Capture the cell that displays the provided text and extract its (X, Y) central coordinate. 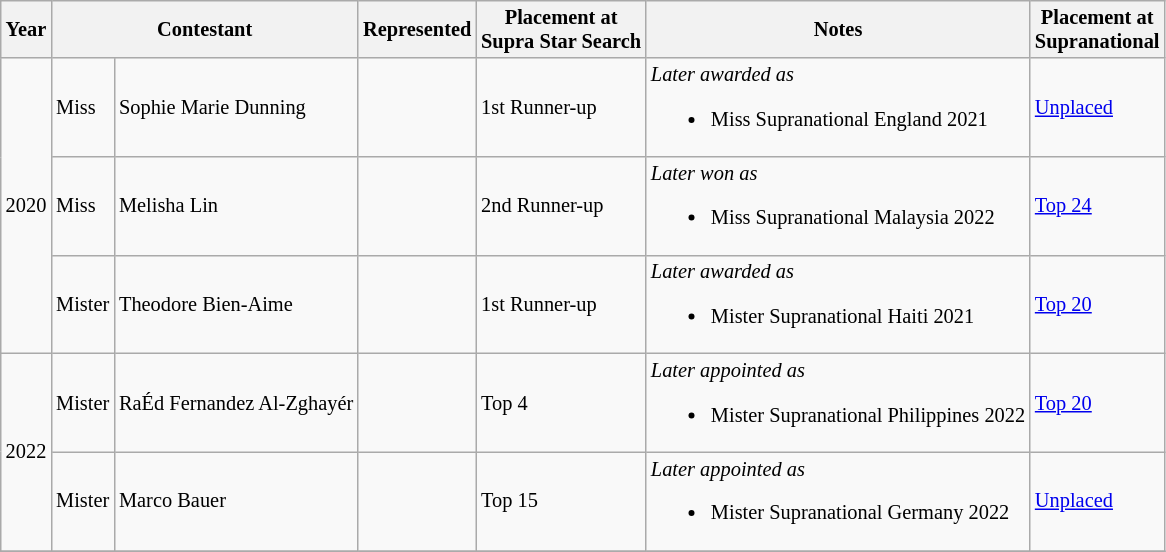
Year (26, 29)
Represented (417, 29)
2nd Runner-up (561, 205)
Top 4 (561, 402)
Top 15 (561, 501)
Placement at Supranational (1097, 29)
Marco Bauer (236, 501)
Melisha Lin (236, 205)
Top 24 (1097, 205)
RaÉd Fernandez Al-Zghayér (236, 402)
Later awarded asMister Supranational Haiti 2021 (838, 304)
Placement at Supra Star Search (561, 29)
Notes (838, 29)
Later appointed asMister Supranational Philippines 2022 (838, 402)
Sophie Marie Dunning (236, 107)
Later won asMiss Supranational Malaysia 2022 (838, 205)
2022 (26, 452)
2020 (26, 206)
Theodore Bien-Aime (236, 304)
Later appointed asMister Supranational Germany 2022 (838, 501)
Contestant (204, 29)
Later awarded asMiss Supranational England 2021 (838, 107)
